Return the (x, y) coordinate for the center point of the cell that contains the specified text.  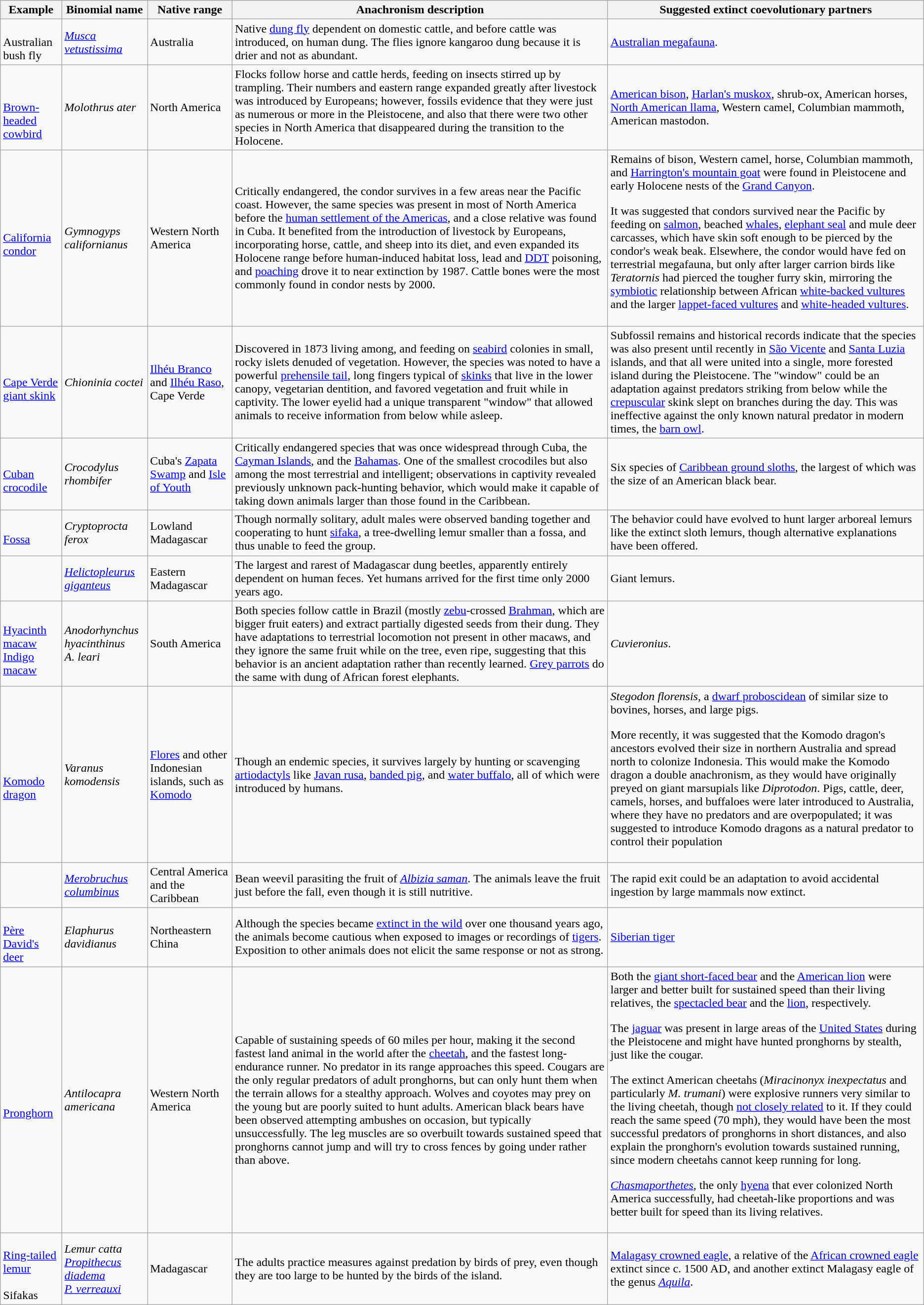
Helictopleurus giganteus (105, 578)
Fossa (31, 533)
Giant lemurs. (766, 578)
Northeastern China (190, 937)
Elaphurus davidianus (105, 937)
South America (190, 644)
The adults practice measures against predation by birds of prey, even though they are too large to be hunted by the birds of the island. (421, 1269)
Père David's deer (31, 937)
Bean weevil parasiting the fruit of Albizia saman. The animals leave the fruit just before the fall, even though it is still nutritive. (421, 885)
Hyacinth macaw Indigo macaw (31, 644)
Cryptoprocta ferox (105, 533)
Anodorhynchus hyacinthinusA. leari (105, 644)
Madagascar (190, 1269)
California condor (31, 238)
Merobruchus columbinus (105, 885)
North America (190, 108)
Varanus komodensis (105, 774)
Lowland Madagascar (190, 533)
Cuba's Zapata Swamp and Isle of Youth (190, 474)
Native range (190, 10)
Crocodylus rhombifer (105, 474)
Molothrus ater (105, 108)
Gymnogyps californianus (105, 238)
Example (31, 10)
Chioninia coctei (105, 382)
Brown-headed cowbird (31, 108)
Central America and the Caribbean (190, 885)
American bison, Harlan's muskox, shrub-ox, American horses, North American llama, Western camel, Columbian mammoth, American mastodon. (766, 108)
Siberian tiger (766, 937)
Binomial name (105, 10)
The behavior could have evolved to hunt larger arboreal lemurs like the extinct sloth lemurs, though alternative explanations have been offered. (766, 533)
Cuban crocodile (31, 474)
Musca vetustissima (105, 42)
Australia (190, 42)
Cape Verde giant skink (31, 382)
Cuvieronius. (766, 644)
Malagasy crowned eagle, a relative of the African crowned eagle extinct since c. 1500 AD, and another extinct Malagasy eagle of the genus Aquila. (766, 1269)
Eastern Madagascar (190, 578)
Antilocapra americana (105, 1100)
Anachronism description (421, 10)
Komodo dragon (31, 774)
Lemur cattaPropithecus diademaP. verreauxi (105, 1269)
Six species of Caribbean ground sloths, the largest of which was the size of an American black bear. (766, 474)
Australian megafauna. (766, 42)
Ring-tailed lemurSifakas (31, 1269)
Flores and other Indonesian islands, such as Komodo (190, 774)
Pronghorn (31, 1100)
Australian bush fly (31, 42)
Ilhéu Branco and Ilhéu Raso, Cape Verde (190, 382)
The rapid exit could be an adaptation to avoid accidental ingestion by large mammals now extinct. (766, 885)
Suggested extinct coevolutionary partners (766, 10)
